Return [x, y] of the center of cell containing provided text 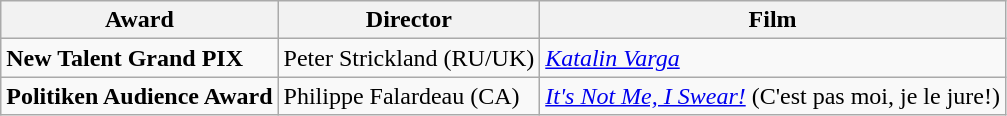
Film [773, 20]
Award [140, 20]
Philippe Falardeau (CA) [409, 96]
It's Not Me, I Swear! (C'est pas moi, je le jure!) [773, 96]
Peter Strickland (RU/UK) [409, 58]
Politiken Audience Award [140, 96]
New Talent Grand PIX [140, 58]
Katalin Varga [773, 58]
Director [409, 20]
